Locate the cell with the specified text and output its (X, Y) center coordinate. 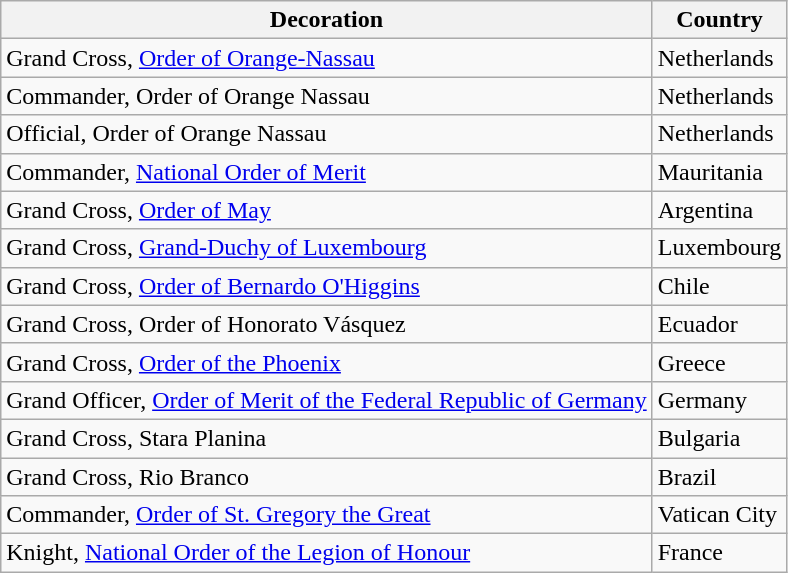
Commander, National Order of Merit (326, 172)
Brazil (720, 477)
Greece (720, 362)
Knight, National Order of the Legion of Honour (326, 553)
Grand Cross, Order of Honorato Vásquez (326, 324)
Mauritania (720, 172)
Grand Officer, Order of Merit of the Federal Republic of Germany (326, 400)
Chile (720, 286)
Grand Cross, Order of May (326, 210)
Decoration (326, 20)
Country (720, 20)
Bulgaria (720, 438)
Commander, Order of Orange Nassau (326, 96)
Grand Cross, Rio Branco (326, 477)
Argentina (720, 210)
Grand Cross, Grand-Duchy of Luxembourg (326, 248)
Luxembourg (720, 248)
France (720, 553)
Grand Cross, Stara Planina (326, 438)
Commander, Order of St. Gregory the Great (326, 515)
Grand Cross, Order of Bernardo O'Higgins (326, 286)
Official, Order of Orange Nassau (326, 134)
Ecuador (720, 324)
Germany (720, 400)
Vatican City (720, 515)
Grand Cross, Order of the Phoenix (326, 362)
Grand Cross, Order of Orange-Nassau (326, 58)
